Locate the cell with the specified text and output its [x, y] center coordinate. 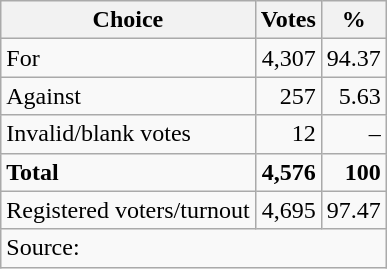
4,576 [288, 172]
Choice [128, 20]
100 [354, 172]
% [354, 20]
Source: [194, 248]
Registered voters/turnout [128, 210]
For [128, 58]
97.47 [354, 210]
94.37 [354, 58]
Invalid/blank votes [128, 134]
– [354, 134]
4,307 [288, 58]
257 [288, 96]
Votes [288, 20]
Against [128, 96]
12 [288, 134]
4,695 [288, 210]
5.63 [354, 96]
Total [128, 172]
